Determine the (X, Y) coordinate at the center of the cell enclosing the given text.  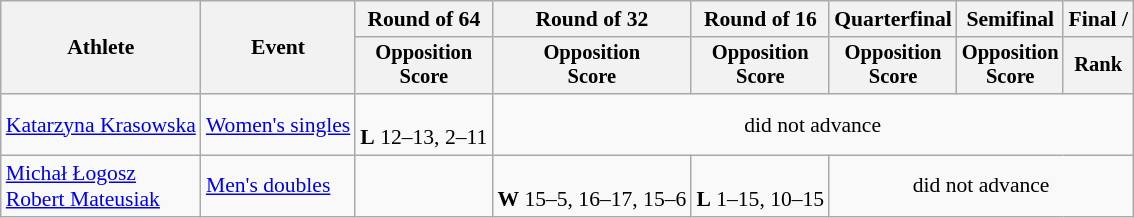
Michał ŁogoszRobert Mateusiak (101, 186)
Semifinal (1010, 19)
Round of 16 (760, 19)
L 1–15, 10–15 (760, 186)
Katarzyna Krasowska (101, 124)
Event (278, 48)
Women's singles (278, 124)
Final / (1098, 19)
Round of 32 (592, 19)
Round of 64 (424, 19)
Rank (1098, 66)
L 12–13, 2–11 (424, 124)
Quarterfinal (893, 19)
W 15–5, 16–17, 15–6 (592, 186)
Men's doubles (278, 186)
Athlete (101, 48)
